Return (X, Y) of the center of cell containing provided text 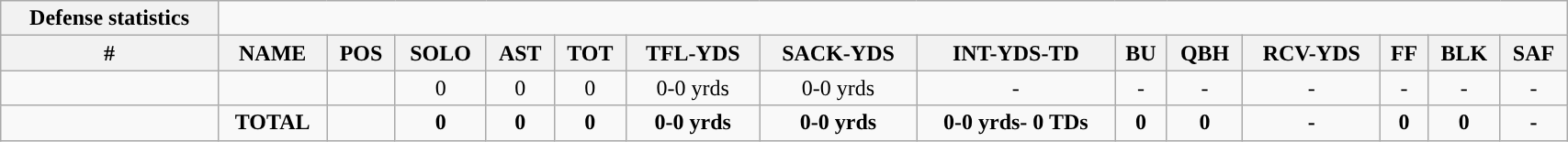
SOLO (441, 53)
QBH (1204, 53)
TOTAL (272, 123)
SAF (1533, 53)
0-0 yrds- 0 TDs (1016, 123)
SACK-YDS (838, 53)
TOT (590, 53)
POS (361, 53)
BLK (1464, 53)
AST (520, 53)
INT-YDS-TD (1016, 53)
# (110, 53)
RCV-YDS (1312, 53)
NAME (272, 53)
TFL-YDS (693, 53)
FF (1404, 53)
BU (1141, 53)
Defense statistics (110, 18)
